Search for the cell housing the specified text and yield its (x, y) center coordinate. 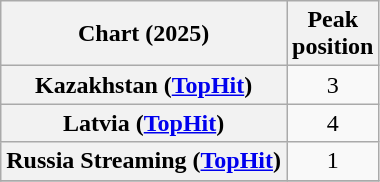
3 (333, 85)
1 (333, 161)
Russia Streaming (TopHit) (144, 161)
Peakposition (333, 34)
4 (333, 123)
Kazakhstan (TopHit) (144, 85)
Chart (2025) (144, 34)
Latvia (TopHit) (144, 123)
